Determine the (X, Y) coordinate at the center of the cell enclosing the given text.  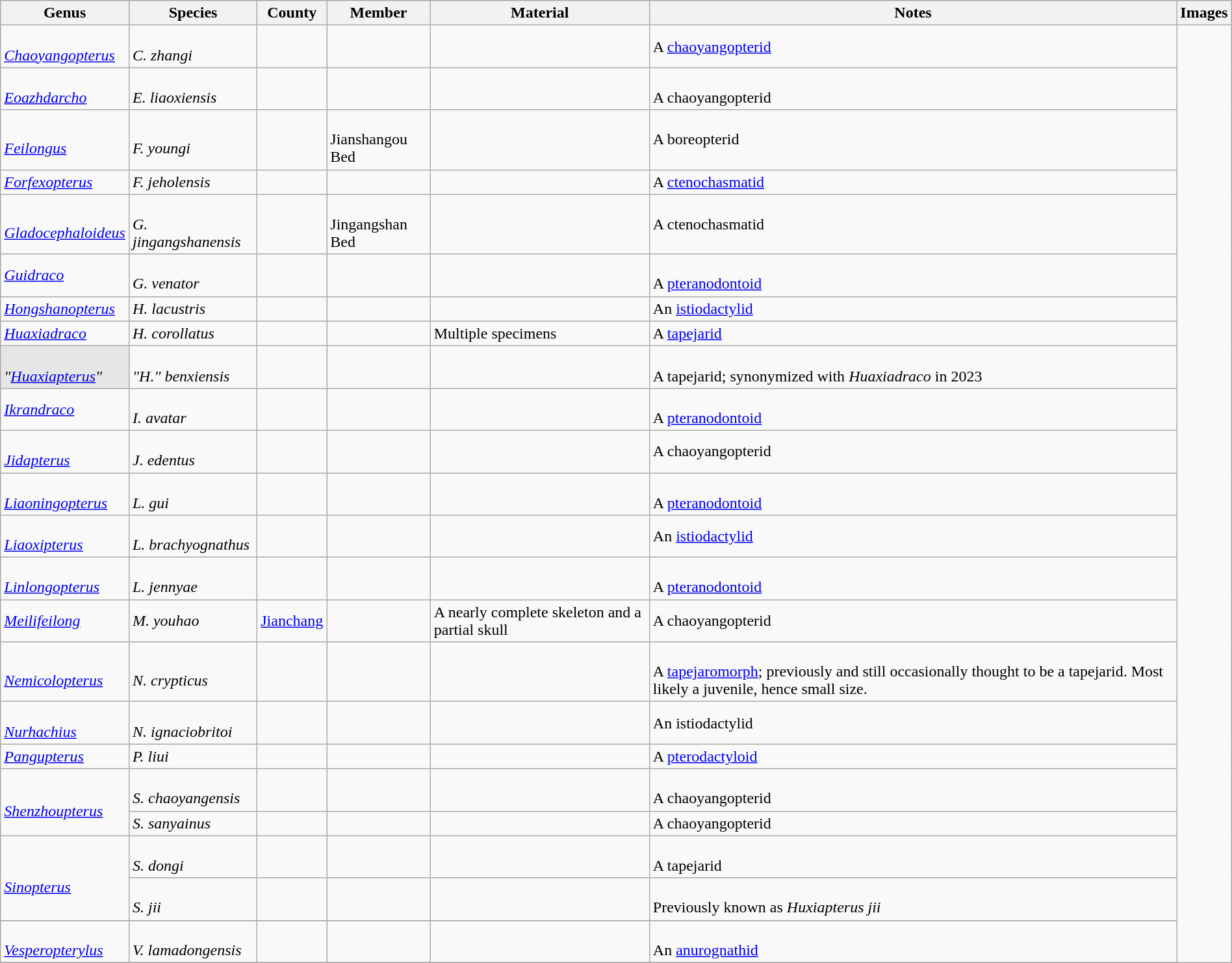
Jianshangou Bed (378, 140)
A nearly complete skeleton and a partial skull (539, 621)
Eoazhdarcho (65, 88)
L. jennyae (192, 578)
Vesperopterylus (65, 941)
Liaoxipterus (65, 537)
Multiple specimens (539, 333)
H. lacustris (192, 309)
Images (1204, 13)
Notes (912, 13)
L. gui (192, 494)
Material (539, 13)
"Huaxiapterus" (65, 366)
Gladocephaloideus (65, 224)
Jingangshan Bed (378, 224)
Meilifeilong (65, 621)
County (292, 13)
A tapejaromorph; previously and still occasionally thought to be a tapejarid. Most likely a juvenile, hence small size. (912, 672)
J. edentus (192, 451)
Liaoningopterus (65, 494)
C. zhangi (192, 47)
"H." benxiensis (192, 366)
F. youngi (192, 140)
Forfexopterus (65, 182)
S. sanyainus (192, 823)
P. liui (192, 756)
Species (192, 13)
Genus (65, 13)
A pterodactyloid (912, 756)
S. dongi (192, 856)
S. chaoyangensis (192, 790)
M. youhao (192, 621)
N. crypticus (192, 672)
N. ignaciobritoi (192, 723)
Nurhachius (65, 723)
V. lamadongensis (192, 941)
A boreopterid (912, 140)
Huaxiadraco (65, 333)
Feilongus (65, 140)
Jidapterus (65, 451)
E. liaoxiensis (192, 88)
I. avatar (192, 409)
An anurognathid (912, 941)
Jianchang (292, 621)
Hongshanopterus (65, 309)
F. jeholensis (192, 182)
G. jingangshanensis (192, 224)
A tapejarid; synonymized with Huaxiadraco in 2023 (912, 366)
Linlongopterus (65, 578)
L. brachyognathus (192, 537)
Shenzhoupterus (65, 802)
G. venator (192, 276)
Sinopterus (65, 878)
Previously known as Huxiapterus jii (912, 899)
Guidraco (65, 276)
Pangupterus (65, 756)
Nemicolopterus (65, 672)
S. jii (192, 899)
Ikrandraco (65, 409)
Member (378, 13)
H. corollatus (192, 333)
Chaoyangopterus (65, 47)
